Return (X, Y) of the center of cell containing provided text 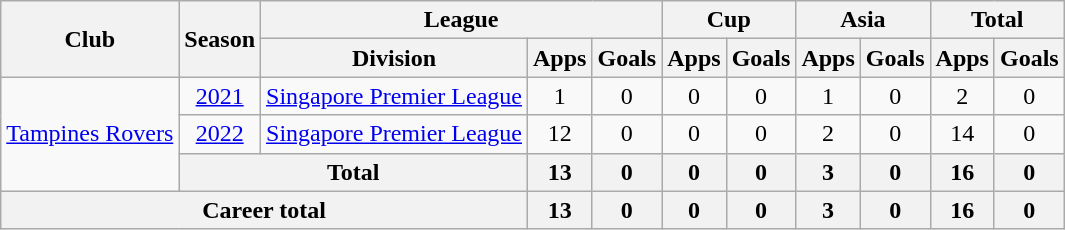
League (462, 20)
Career total (264, 210)
2022 (220, 134)
Asia (863, 20)
Cup (729, 20)
Division (394, 58)
Tampines Rovers (90, 134)
Season (220, 39)
14 (962, 134)
2021 (220, 96)
Club (90, 39)
12 (560, 134)
